Locate the cell with the specified text and output its (X, Y) center coordinate. 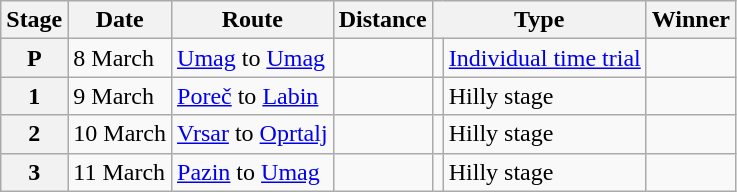
3 (34, 172)
11 March (120, 172)
Distance (382, 20)
9 March (120, 96)
Umag to Umag (253, 58)
Poreč to Labin (253, 96)
Stage (34, 20)
Individual time trial (544, 58)
Route (253, 20)
10 March (120, 134)
8 March (120, 58)
Pazin to Umag (253, 172)
Winner (690, 20)
Vrsar to Oprtalj (253, 134)
P (34, 58)
2 (34, 134)
1 (34, 96)
Type (539, 20)
Date (120, 20)
